Locate the cell with the specified text and output its [X, Y] center coordinate. 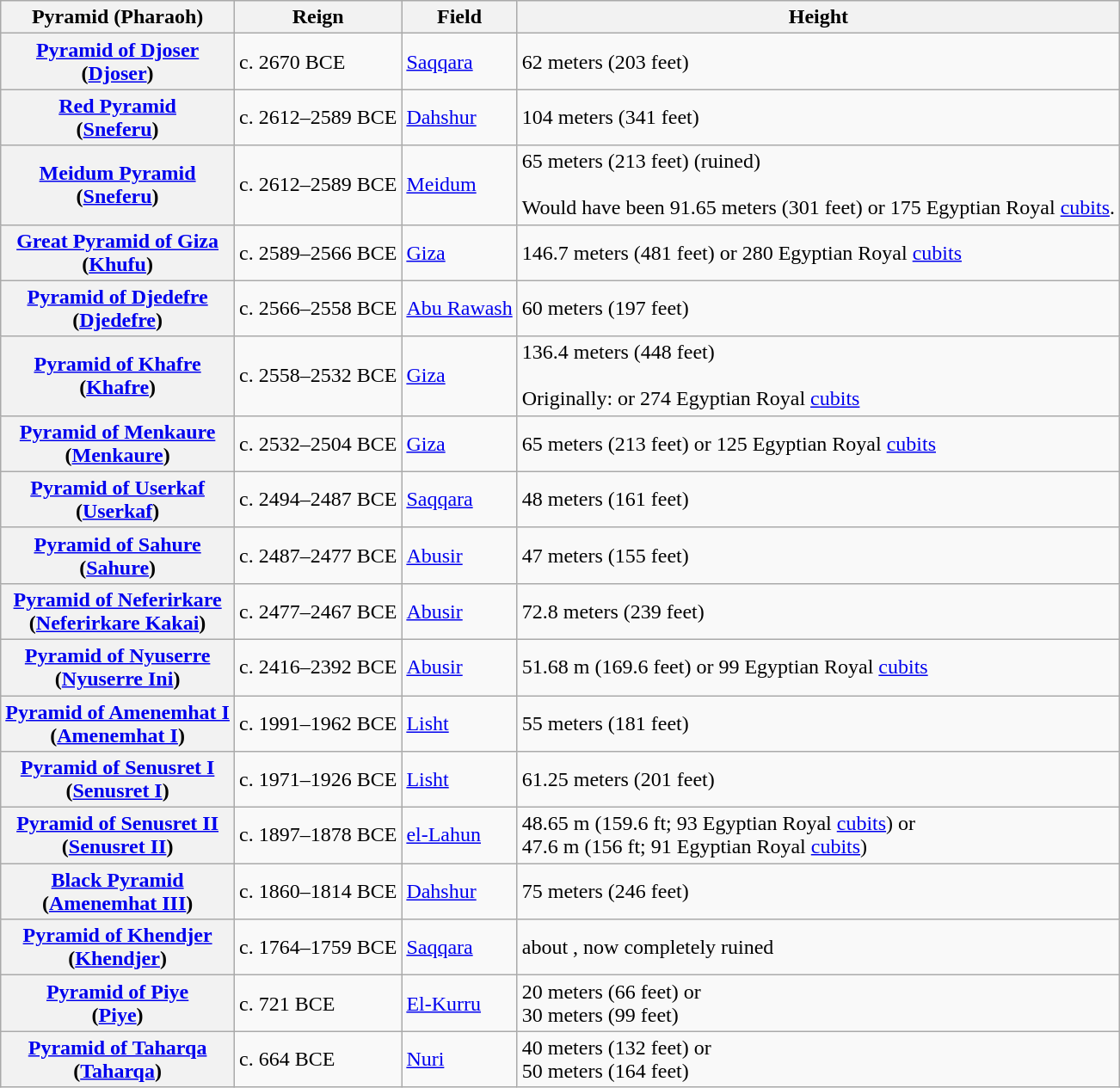
Great Pyramid of Giza(Khufu) [118, 253]
el-Lahun [459, 836]
40 meters (132 feet) or50 meters (164 feet) [818, 1060]
Pyramid of Sahure(Sahure) [118, 556]
Red Pyramid(Sneferu) [118, 117]
Pyramid of Khendjer(Khendjer) [118, 948]
Meidum Pyramid(Sneferu) [118, 185]
55 meters (181 feet) [818, 722]
146.7 meters (481 feet) or 280 Egyptian Royal cubits [818, 253]
c. 2670 BCE [317, 62]
Pyramid of Taharqa(Taharqa) [118, 1060]
65 meters (213 feet) or 125 Egyptian Royal cubits [818, 444]
Pyramid of Djoser(Djoser) [118, 62]
Pyramid (Pharaoh) [118, 17]
c. 2477–2467 BCE [317, 611]
47 meters (155 feet) [818, 556]
c. 2494–2487 BCE [317, 499]
Abu Rawash [459, 308]
c. 664 BCE [317, 1060]
c. 1897–1878 BCE [317, 836]
Pyramid of Userkaf(Userkaf) [118, 499]
c. 2589–2566 BCE [317, 253]
62 meters (203 feet) [818, 62]
72.8 meters (239 feet) [818, 611]
136.4 meters (448 feet)Originally: or 274 Egyptian Royal cubits [818, 376]
Pyramid of Nyuserre(Nyuserre Ini) [118, 667]
Pyramid of Djedefre(Djedefre) [118, 308]
c. 1971–1926 BCE [317, 779]
c. 2416–2392 BCE [317, 667]
60 meters (197 feet) [818, 308]
Pyramid of Senusret I(Senusret I) [118, 779]
Height [818, 17]
c. 2566–2558 BCE [317, 308]
Reign [317, 17]
61.25 meters (201 feet) [818, 779]
Field [459, 17]
Pyramid of Amenemhat I(Amenemhat I) [118, 722]
65 meters (213 feet) (ruined)Would have been 91.65 meters (301 feet) or 175 Egyptian Royal cubits. [818, 185]
Meidum [459, 185]
104 meters (341 feet) [818, 117]
20 meters (66 feet) or30 meters (99 feet) [818, 1003]
c. 2532–2504 BCE [317, 444]
c. 721 BCE [317, 1003]
c. 2558–2532 BCE [317, 376]
Pyramid of Menkaure(Menkaure) [118, 444]
Pyramid of Senusret II(Senusret II) [118, 836]
c. 1991–1962 BCE [317, 722]
Black Pyramid(Amenemhat III) [118, 891]
c. 2487–2477 BCE [317, 556]
c. 1860–1814 BCE [317, 891]
48 meters (161 feet) [818, 499]
El-Kurru [459, 1003]
about , now completely ruined [818, 948]
Pyramid of Neferirkare(Neferirkare Kakai) [118, 611]
Pyramid of Khafre(Khafre) [118, 376]
c. 1764–1759 BCE [317, 948]
48.65 m (159.6 ft; 93 Egyptian Royal cubits) or47.6 m (156 ft; 91 Egyptian Royal cubits) [818, 836]
Nuri [459, 1060]
75 meters (246 feet) [818, 891]
Pyramid of Piye(Piye) [118, 1003]
51.68 m (169.6 feet) or 99 Egyptian Royal cubits [818, 667]
